Identify which cell holds the provided text, then report its (x, y) central coordinate. 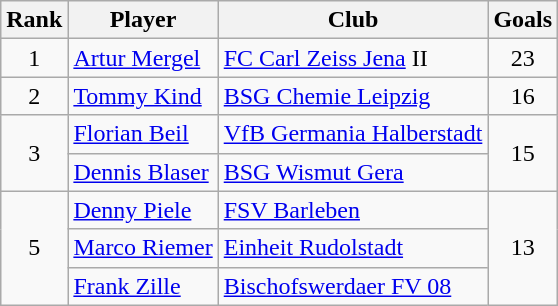
3 (34, 153)
16 (523, 96)
Bischofswerdaer FV 08 (353, 286)
Goals (523, 20)
BSG Wismut Gera (353, 172)
Einheit Rudolstadt (353, 248)
Florian Beil (143, 134)
Marco Riemer (143, 248)
Rank (34, 20)
5 (34, 248)
Player (143, 20)
FSV Barleben (353, 210)
Frank Zille (143, 286)
Club (353, 20)
13 (523, 248)
VfB Germania Halberstadt (353, 134)
BSG Chemie Leipzig (353, 96)
1 (34, 58)
15 (523, 153)
Dennis Blaser (143, 172)
FC Carl Zeiss Jena II (353, 58)
Artur Mergel (143, 58)
Denny Piele (143, 210)
Tommy Kind (143, 96)
2 (34, 96)
23 (523, 58)
